Extract the (x, y) coordinate from the center of the cell holding the provided text.  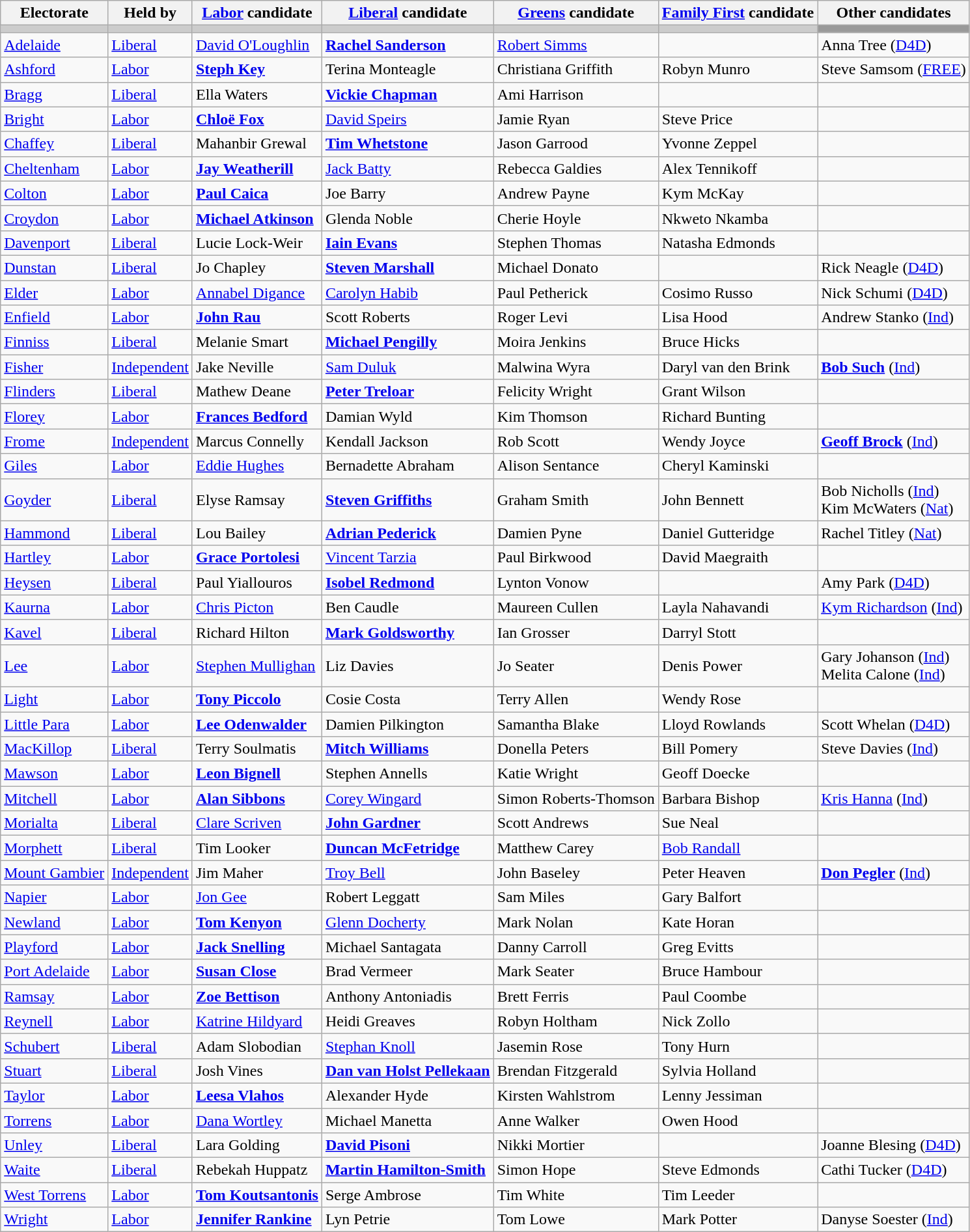
Peter Treloar (408, 392)
Josh Vines (256, 1071)
Glenn Docherty (408, 922)
Cathi Tucker (D4D) (894, 1170)
Andrew Stanko (Ind) (894, 318)
Steve Samsom (FREE) (894, 70)
Steve Edmonds (738, 1170)
Port Adelaide (55, 972)
Annabel Digance (256, 292)
Taylor (55, 1095)
Maureen Cullen (575, 607)
Mark Nolan (575, 922)
Nikki Mortier (575, 1145)
Ella Waters (256, 94)
Leesa Vlahos (256, 1095)
Electorate (55, 13)
Clare Scriven (256, 823)
Florey (55, 417)
Susan Close (256, 972)
Alexander Hyde (408, 1095)
Brendan Fitzgerald (575, 1071)
Morialta (55, 823)
Jake Neville (256, 367)
Daniel Gutteridge (738, 533)
Cosie Costa (408, 699)
Lou Bailey (256, 533)
Kym McKay (738, 193)
Melanie Smart (256, 342)
Danny Carroll (575, 947)
Enfield (55, 318)
Steve Davies (Ind) (894, 749)
Mark Potter (738, 1220)
Finniss (55, 342)
Gary Johanson (Ind)Melita Calone (Ind) (894, 665)
Andrew Payne (575, 193)
Natasha Edmonds (738, 243)
Tom Koutsantonis (256, 1195)
Cherie Hoyle (575, 218)
Jason Garrood (575, 144)
Cosimo Russo (738, 292)
David Pisoni (408, 1145)
Katrine Hildyard (256, 1021)
Martin Hamilton-Smith (408, 1170)
Sue Neal (738, 823)
Tony Hurn (738, 1046)
Adam Slobodian (256, 1046)
Ami Harrison (575, 94)
Ramsay (55, 996)
Stephen Thomas (575, 243)
Jo Seater (575, 665)
Samantha Blake (575, 724)
Alan Sibbons (256, 799)
Stephen Annells (408, 774)
Jennifer Rankine (256, 1220)
Mitch Williams (408, 749)
Held by (150, 13)
Paul Caica (256, 193)
Isobel Redmond (408, 582)
Rick Neagle (D4D) (894, 267)
Mark Goldsworthy (408, 632)
Bright (55, 119)
Croydon (55, 218)
Terry Allen (575, 699)
Peter Heaven (738, 873)
Damian Wyld (408, 417)
Paul Petherick (575, 292)
Rachel Titley (Nat) (894, 533)
Kaurna (55, 607)
Chaffey (55, 144)
Geoff Doecke (738, 774)
Mahanbir Grewal (256, 144)
Joe Barry (408, 193)
Dunstan (55, 267)
Wendy Joyce (738, 441)
Waite (55, 1170)
Eddie Hughes (256, 466)
Jo Chapley (256, 267)
Grant Wilson (738, 392)
Ben Caudle (408, 607)
Scott Andrews (575, 823)
Leon Bignell (256, 774)
Yvonne Zeppel (738, 144)
Kate Horan (738, 922)
Anthony Antoniadis (408, 996)
Stephen Mullighan (256, 665)
Sylvia Holland (738, 1071)
Troy Bell (408, 873)
Mount Gambier (55, 873)
Wright (55, 1220)
Ashford (55, 70)
Mathew Deane (256, 392)
Simon Roberts-Thomson (575, 799)
Greg Evitts (738, 947)
Newland (55, 922)
Danyse Soester (Ind) (894, 1220)
Daryl van den Brink (738, 367)
Bernadette Abraham (408, 466)
John Gardner (408, 823)
Adrian Pederick (408, 533)
Felicity Wright (575, 392)
Graham Smith (575, 500)
John Bennett (738, 500)
Chloë Fox (256, 119)
Lucie Lock-Weir (256, 243)
Torrens (55, 1120)
Fisher (55, 367)
Kym Richardson (Ind) (894, 607)
Mark Seater (575, 972)
Tony Piccolo (256, 699)
David Maegraith (738, 558)
Tim Leeder (738, 1195)
Heidi Greaves (408, 1021)
Cheltenham (55, 169)
Marcus Connelly (256, 441)
Cheryl Kaminski (738, 466)
Nkweto Nkamba (738, 218)
Liz Davies (408, 665)
Michael Donato (575, 267)
Bruce Hicks (738, 342)
Rebekah Huppatz (256, 1170)
Gary Balfort (738, 897)
Frome (55, 441)
Hartley (55, 558)
Jay Weatherill (256, 169)
Rebecca Galdies (575, 169)
Sam Miles (575, 897)
Duncan McFetridge (408, 848)
Jack Snelling (256, 947)
Donella Peters (575, 749)
Tim Looker (256, 848)
Bragg (55, 94)
Denis Power (738, 665)
Heysen (55, 582)
Lloyd Rowlands (738, 724)
Michael Atkinson (256, 218)
West Torrens (55, 1195)
David Speirs (408, 119)
Steven Marshall (408, 267)
Michael Santagata (408, 947)
Bruce Hambour (738, 972)
Bob Such (Ind) (894, 367)
Alex Tennikoff (738, 169)
Little Para (55, 724)
Lynton Vonow (575, 582)
Elder (55, 292)
Playford (55, 947)
Mitchell (55, 799)
Stuart (55, 1071)
MacKillop (55, 749)
Nick Schumi (D4D) (894, 292)
Brad Vermeer (408, 972)
Paul Coombe (738, 996)
Alison Sentance (575, 466)
Colton (55, 193)
Liberal candidate (408, 13)
Jasemin Rose (575, 1046)
Scott Roberts (408, 318)
Don Pegler (Ind) (894, 873)
Kendall Jackson (408, 441)
Labor candidate (256, 13)
Simon Hope (575, 1170)
Tom Lowe (575, 1220)
Bob Nicholls (Ind)Kim McWaters (Nat) (894, 500)
Sam Duluk (408, 367)
Anne Walker (575, 1120)
Steven Griffiths (408, 500)
Unley (55, 1145)
Chris Picton (256, 607)
Ian Grosser (575, 632)
Flinders (55, 392)
Robyn Munro (738, 70)
Frances Bedford (256, 417)
Christiana Griffith (575, 70)
Light (55, 699)
Lisa Hood (738, 318)
Robert Simms (575, 45)
Michael Pengilly (408, 342)
Roger Levi (575, 318)
Layla Nahavandi (738, 607)
Zoe Bettison (256, 996)
Kirsten Wahlstrom (575, 1095)
Grace Portolesi (256, 558)
Anna Tree (D4D) (894, 45)
Kavel (55, 632)
Damien Pilkington (408, 724)
Bill Pomery (738, 749)
Tim Whetstone (408, 144)
Davenport (55, 243)
Morphett (55, 848)
Jim Maher (256, 873)
Rachel Sanderson (408, 45)
Owen Hood (738, 1120)
Rob Scott (575, 441)
Darryl Stott (738, 632)
Tim White (575, 1195)
Michael Manetta (408, 1120)
Adelaide (55, 45)
Serge Ambrose (408, 1195)
Richard Bunting (738, 417)
Dan van Holst Pellekaan (408, 1071)
Richard Hilton (256, 632)
Jon Gee (256, 897)
Mawson (55, 774)
Goyder (55, 500)
Paul Yiallouros (256, 582)
Brett Ferris (575, 996)
Terry Soulmatis (256, 749)
Lee (55, 665)
Moira Jenkins (575, 342)
Lara Golding (256, 1145)
David O'Loughlin (256, 45)
Napier (55, 897)
Hammond (55, 533)
Scott Whelan (D4D) (894, 724)
Robert Leggatt (408, 897)
Vincent Tarzia (408, 558)
Lee Odenwalder (256, 724)
Greens candidate (575, 13)
Barbara Bishop (738, 799)
Nick Zollo (738, 1021)
Matthew Carey (575, 848)
Other candidates (894, 13)
Carolyn Habib (408, 292)
Vickie Chapman (408, 94)
Reynell (55, 1021)
Elyse Ramsay (256, 500)
Kris Hanna (Ind) (894, 799)
Malwina Wyra (575, 367)
Lyn Petrie (408, 1220)
Robyn Holtham (575, 1021)
Jamie Ryan (575, 119)
Iain Evans (408, 243)
Giles (55, 466)
John Baseley (575, 873)
Tom Kenyon (256, 922)
John Rau (256, 318)
Katie Wright (575, 774)
Amy Park (D4D) (894, 582)
Family First candidate (738, 13)
Bob Randall (738, 848)
Terina Monteagle (408, 70)
Dana Wortley (256, 1120)
Kim Thomson (575, 417)
Schubert (55, 1046)
Damien Pyne (575, 533)
Steve Price (738, 119)
Wendy Rose (738, 699)
Glenda Noble (408, 218)
Steph Key (256, 70)
Corey Wingard (408, 799)
Joanne Blesing (D4D) (894, 1145)
Paul Birkwood (575, 558)
Stephan Knoll (408, 1046)
Geoff Brock (Ind) (894, 441)
Lenny Jessiman (738, 1095)
Jack Batty (408, 169)
